Identify which cell holds the provided text, then report its (X, Y) central coordinate. 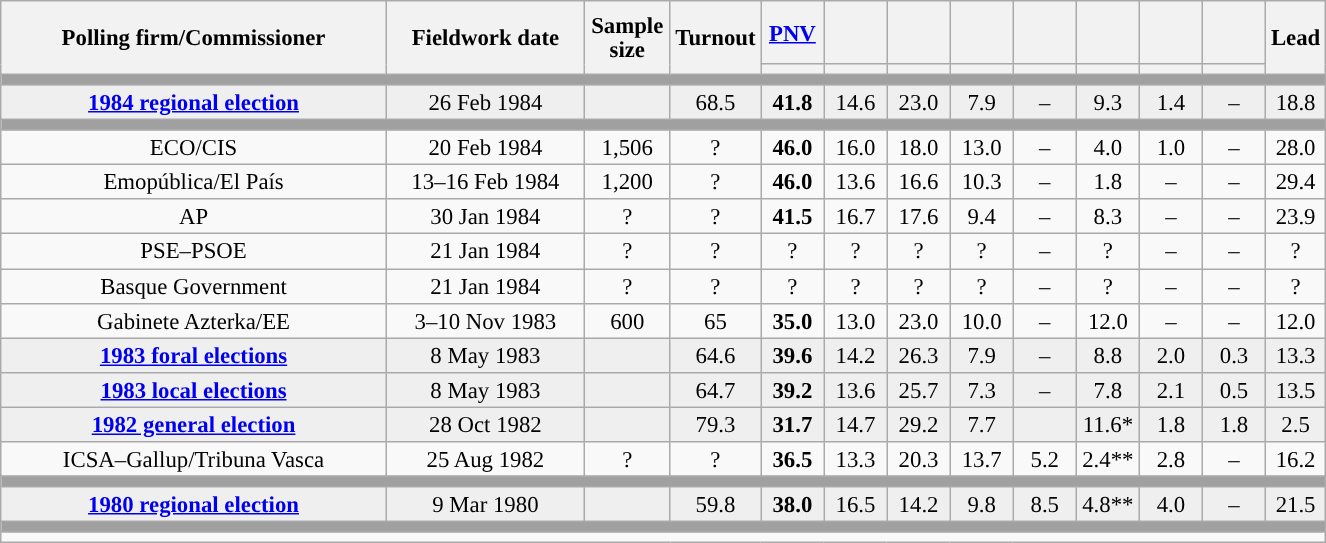
26 Feb 1984 (485, 102)
1983 local elections (194, 390)
600 (627, 320)
1,200 (627, 182)
13.5 (1296, 390)
21.5 (1296, 504)
64.7 (716, 390)
29.4 (1296, 182)
79.3 (716, 424)
41.5 (792, 218)
1983 foral elections (194, 356)
1.0 (1170, 148)
1.4 (1170, 102)
4.8** (1108, 504)
0.3 (1234, 356)
17.6 (918, 218)
ECO/CIS (194, 148)
14.6 (856, 102)
9.3 (1108, 102)
1,506 (627, 148)
0.5 (1234, 390)
ICSA–Gallup/Tribuna Vasca (194, 460)
2.5 (1296, 424)
Polling firm/Commissioner (194, 38)
1980 regional election (194, 504)
13.7 (982, 460)
64.6 (716, 356)
20.3 (918, 460)
PSE–PSOE (194, 252)
2.8 (1170, 460)
38.0 (792, 504)
8.3 (1108, 218)
PNV (792, 32)
11.6* (1108, 424)
13–16 Feb 1984 (485, 182)
2.1 (1170, 390)
AP (194, 218)
39.2 (792, 390)
7.8 (1108, 390)
Basque Government (194, 286)
41.8 (792, 102)
20 Feb 1984 (485, 148)
28 Oct 1982 (485, 424)
68.5 (716, 102)
28.0 (1296, 148)
8.8 (1108, 356)
10.0 (982, 320)
29.2 (918, 424)
9.8 (982, 504)
7.3 (982, 390)
8.5 (1044, 504)
31.7 (792, 424)
35.0 (792, 320)
18.0 (918, 148)
10.3 (982, 182)
39.6 (792, 356)
23.9 (1296, 218)
65 (716, 320)
9.4 (982, 218)
Turnout (716, 38)
1984 regional election (194, 102)
59.8 (716, 504)
2.4** (1108, 460)
18.8 (1296, 102)
16.5 (856, 504)
9 Mar 1980 (485, 504)
Emopública/El País (194, 182)
Sample size (627, 38)
16.2 (1296, 460)
16.7 (856, 218)
7.7 (982, 424)
5.2 (1044, 460)
26.3 (918, 356)
14.7 (856, 424)
25.7 (918, 390)
3–10 Nov 1983 (485, 320)
25 Aug 1982 (485, 460)
Fieldwork date (485, 38)
36.5 (792, 460)
30 Jan 1984 (485, 218)
16.6 (918, 182)
1982 general election (194, 424)
Gabinete Azterka/EE (194, 320)
Lead (1296, 38)
2.0 (1170, 356)
16.0 (856, 148)
